Provide the [X, Y] coordinate of the cell's center where the given text is located.  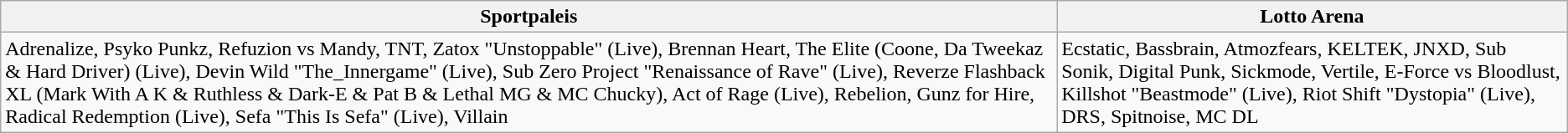
Lotto Arena [1313, 17]
Sportpaleis [529, 17]
